From the cell containing the given text, extract its center point as (X, Y) coordinate. 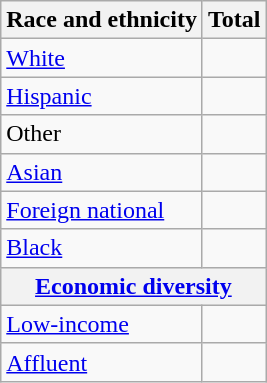
Asian (102, 172)
Foreign national (102, 210)
Other (102, 134)
Total (234, 20)
Race and ethnicity (102, 20)
Black (102, 248)
Hispanic (102, 96)
Affluent (102, 362)
White (102, 58)
Low-income (102, 324)
Economic diversity (134, 286)
